Scan for the cell matching the given text and deliver its [X, Y] coordinate at center. 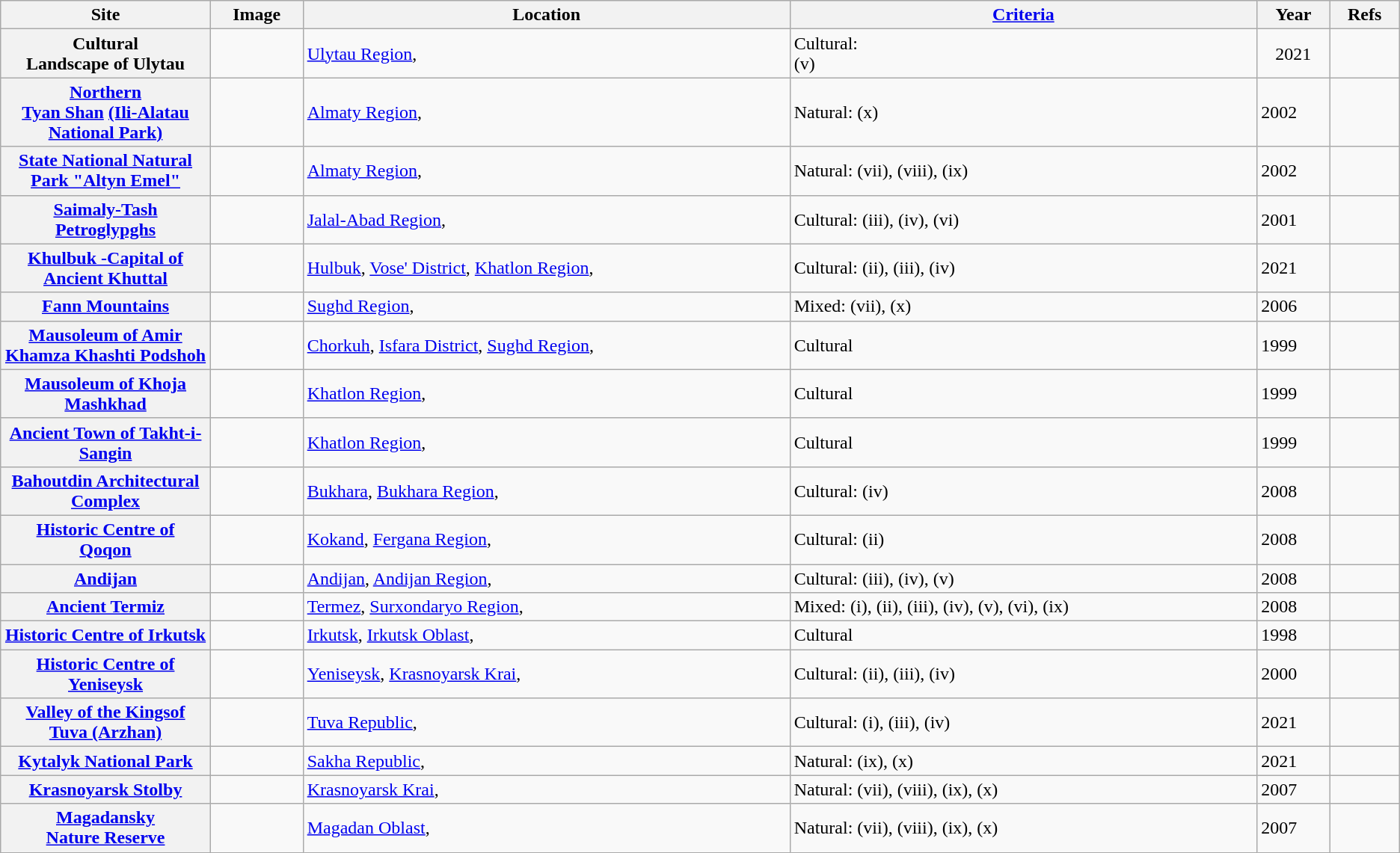
Natural: (vii), (viii), (ix) [1023, 170]
Jalal-Abad Region, [546, 220]
Historic Centre of Irkutsk [106, 635]
Magadan Oblast, [546, 828]
Cultural: (iv) [1023, 490]
Saimaly-Tash Petroglypghs [106, 220]
2000 [1294, 674]
Cultural: (iii), (iv), (vi) [1023, 220]
Sughd Region, [546, 307]
NorthernTyan Shan (Ili-Alatau National Park) [106, 112]
State National Natural Park "Altyn Emel" [106, 170]
2006 [1294, 307]
Cultural:(v) [1023, 54]
MagadanskyNature Reserve [106, 828]
Historic Centre ofQoqon [106, 540]
Cultural: (i), (iii), (iv) [1023, 722]
Historic Centre of Yeniseysk [106, 674]
Andijan [106, 578]
Criteria [1023, 15]
Valley of the Kingsof Tuva (Arzhan) [106, 722]
Bukhara, Bukhara Region, [546, 490]
Sakha Republic, [546, 761]
Yeniseysk, Krasnoyarsk Krai, [546, 674]
Irkutsk, Irkutsk Oblast, [546, 635]
CulturalLandscape of Ulytau [106, 54]
Cultural: (ii) [1023, 540]
Hulbuk, Vose' District, Khatlon Region, [546, 268]
Mixed: (i), (ii), (iii), (iv), (v), (vi), (ix) [1023, 607]
Chorkuh, Isfara District, Sughd Region, [546, 345]
Ancient Town of Takht-i-Sangin [106, 443]
Natural: (x) [1023, 112]
Site [106, 15]
Ulytau Region, [546, 54]
Image [257, 15]
Location [546, 15]
Fann Mountains [106, 307]
Mixed: (vii), (x) [1023, 307]
Termez, Surxondaryo Region, [546, 607]
Cultural: (iii), (iv), (v) [1023, 578]
Kokand, Fergana Region, [546, 540]
Andijan, Andijan Region, [546, 578]
Kytalyk National Park [106, 761]
Bahoutdin Architectural Complex [106, 490]
2001 [1294, 220]
Mausoleum of Khoja Mashkhad [106, 393]
Krasnoyarsk Stolby [106, 789]
Ancient Termiz [106, 607]
Krasnoyarsk Krai, [546, 789]
1998 [1294, 635]
Tuva Republic, [546, 722]
Khulbuk -Capital of Ancient Khuttal [106, 268]
Natural: (ix), (x) [1023, 761]
Year [1294, 15]
Mausoleum of Amir Khamza Khashti Podshoh [106, 345]
Refs [1364, 15]
